Extract the (X, Y) coordinate from the center of the cell holding the provided text.  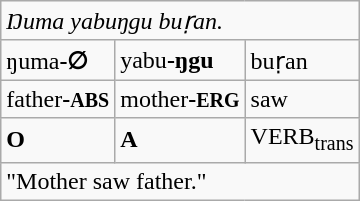
"Mother saw father." (180, 181)
saw (302, 99)
VERBtrans (302, 140)
yabu-ŋgu (180, 60)
O (58, 140)
mother-ERG (180, 99)
Ŋuma yabuŋgu buṛan. (180, 21)
buṛan (302, 60)
father-ABS (58, 99)
ŋuma-∅ (58, 60)
A (180, 140)
